Identify which cell holds the provided text, then report its (x, y) central coordinate. 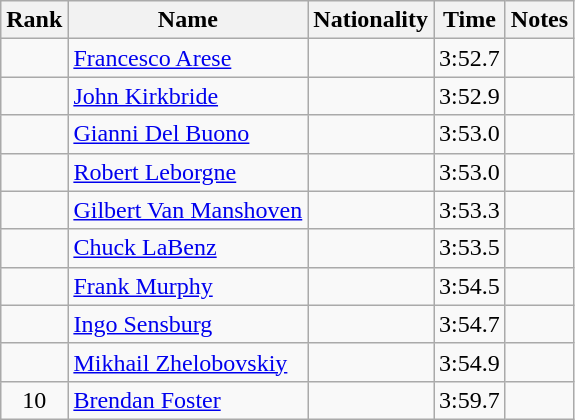
Nationality (371, 20)
Chuck LaBenz (188, 248)
Francesco Arese (188, 58)
3:52.7 (470, 58)
Time (470, 20)
3:53.3 (470, 210)
3:59.7 (470, 400)
Notes (539, 20)
Frank Murphy (188, 286)
Gilbert Van Manshoven (188, 210)
3:54.5 (470, 286)
Gianni Del Buono (188, 134)
Mikhail Zhelobovskiy (188, 362)
3:52.9 (470, 96)
3:54.9 (470, 362)
3:53.5 (470, 248)
Rank (34, 20)
Name (188, 20)
10 (34, 400)
3:54.7 (470, 324)
John Kirkbride (188, 96)
Robert Leborgne (188, 172)
Brendan Foster (188, 400)
Ingo Sensburg (188, 324)
